Search for the cell housing the specified text and yield its [X, Y] center coordinate. 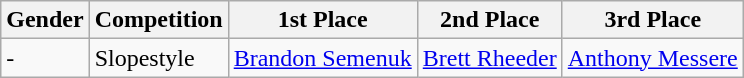
Slopestyle [158, 58]
2nd Place [490, 20]
1st Place [322, 20]
3rd Place [652, 20]
Brett Rheeder [490, 58]
- [45, 58]
Competition [158, 20]
Anthony Messere [652, 58]
Gender [45, 20]
Brandon Semenuk [322, 58]
